Scan for the cell matching the given text and deliver its (X, Y) coordinate at center. 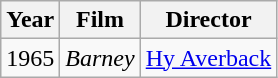
Film (100, 20)
Barney (100, 58)
Hy Averback (208, 58)
Year (30, 20)
1965 (30, 58)
Director (208, 20)
